Provide the (x, y) coordinate of the cell's center where the given text is located.  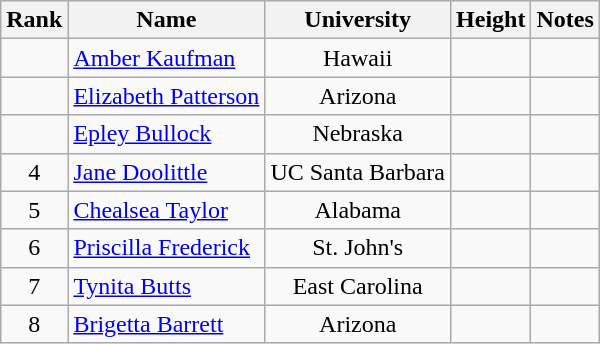
Brigetta Barrett (166, 324)
7 (34, 286)
Chealsea Taylor (166, 210)
6 (34, 248)
Elizabeth Patterson (166, 96)
Amber Kaufman (166, 58)
Height (491, 20)
St. John's (358, 248)
Hawaii (358, 58)
UC Santa Barbara (358, 172)
4 (34, 172)
Jane Doolittle (166, 172)
East Carolina (358, 286)
Tynita Butts (166, 286)
5 (34, 210)
Name (166, 20)
Rank (34, 20)
Alabama (358, 210)
Notes (565, 20)
Priscilla Frederick (166, 248)
University (358, 20)
Nebraska (358, 134)
Epley Bullock (166, 134)
8 (34, 324)
